Determine the [x, y] coordinate at the center of the cell enclosing the given text.  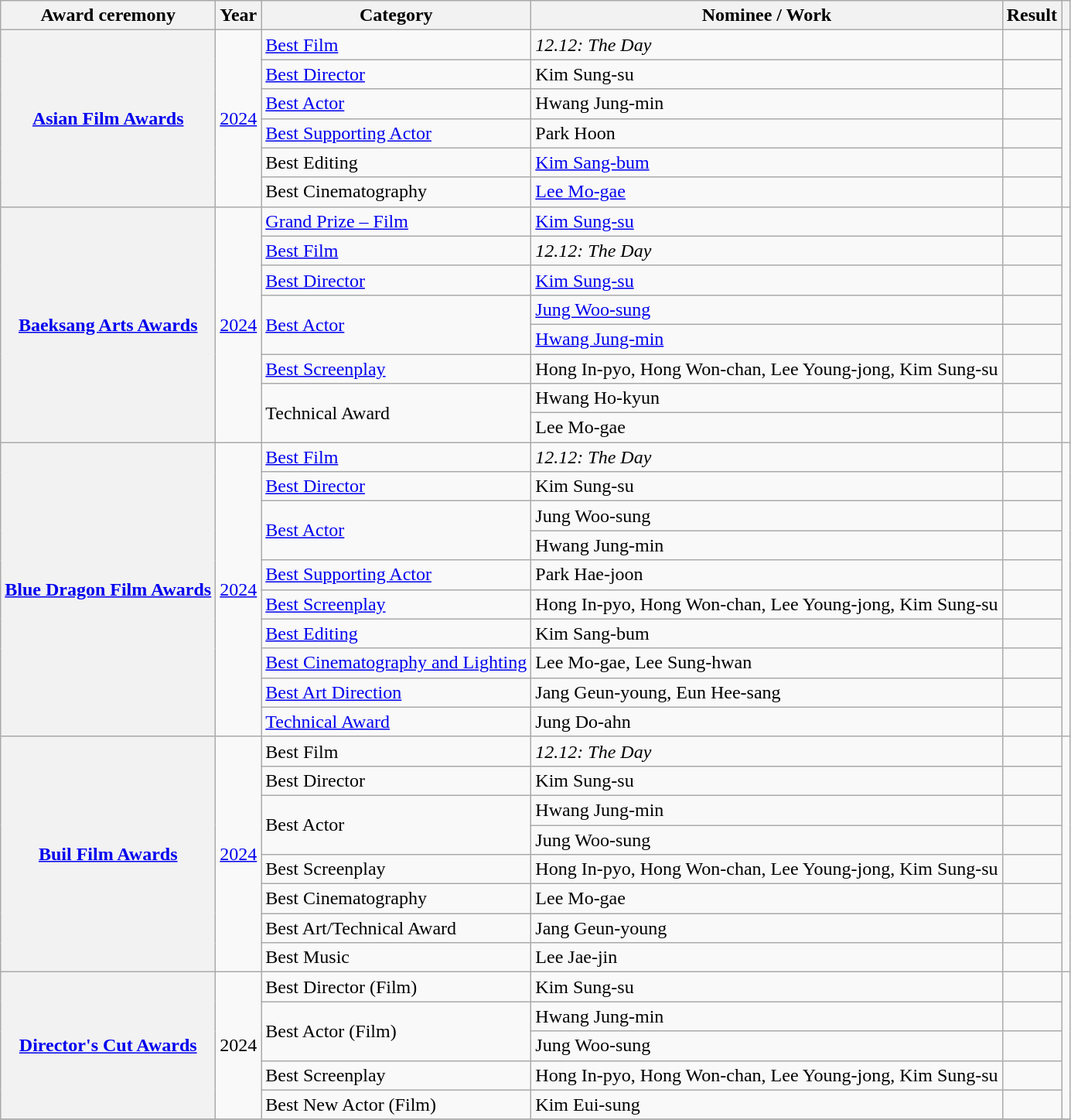
Jang Geun-young, Eun Hee-sang [767, 692]
Blue Dragon Film Awards [108, 589]
Best Art/Technical Award [396, 928]
Best Art Direction [396, 692]
Jung Do-ahn [767, 722]
Award ceremony [108, 15]
Park Hae-joon [767, 575]
Lee Mo-gae, Lee Sung-hwan [767, 663]
Result [1032, 15]
Lee Jae-jin [767, 958]
Best Actor (Film) [396, 1031]
Buil Film Awards [108, 854]
Kim Eui-sung [767, 1105]
Best New Actor (Film) [396, 1105]
Best Director (Film) [396, 987]
Category [396, 15]
Best Music [396, 958]
Asian Film Awards [108, 118]
Park Hoon [767, 133]
Director's Cut Awards [108, 1046]
Year [238, 15]
Baeksang Arts Awards [108, 324]
Hwang Ho-kyun [767, 398]
Nominee / Work [767, 15]
Grand Prize – Film [396, 221]
Best Cinematography and Lighting [396, 663]
Jang Geun-young [767, 928]
